Pinpoint the cell where the given text exists, returning its (x, y) midpoint coordinate. 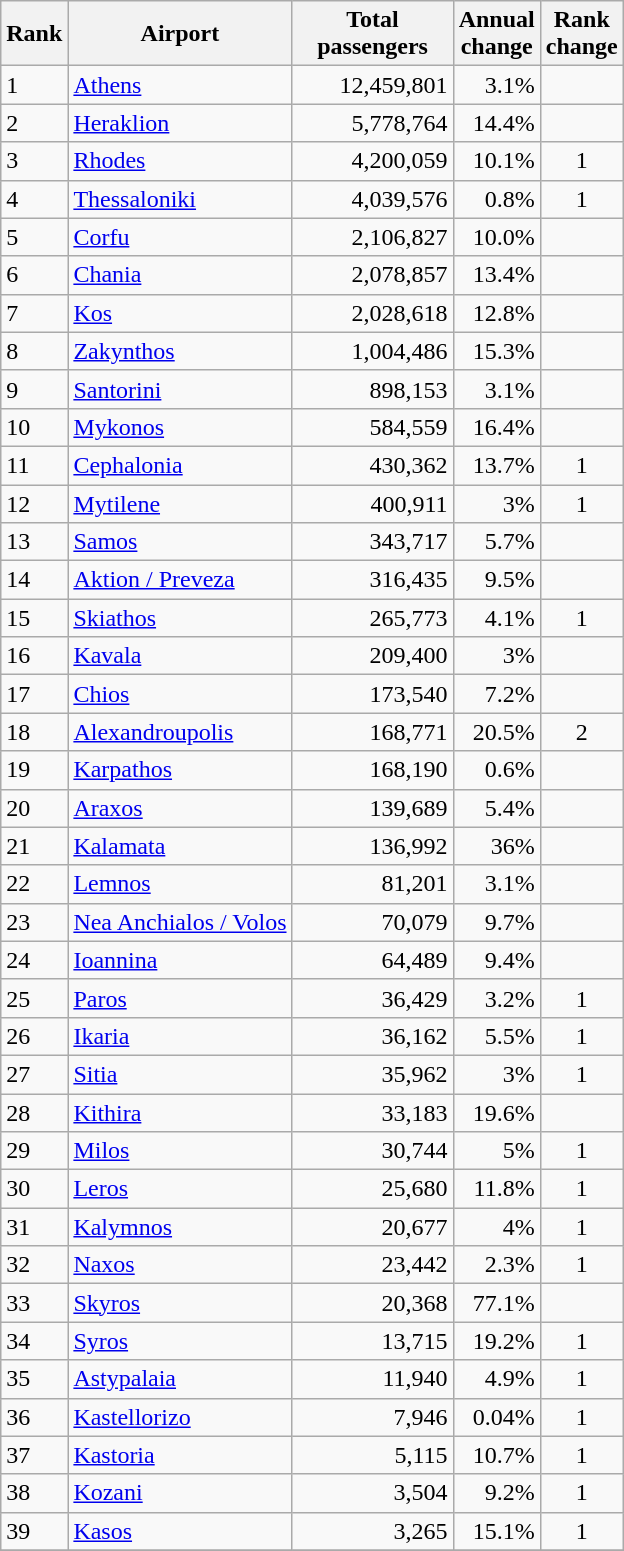
430,362 (372, 465)
11 (34, 465)
5 (34, 237)
20,368 (372, 1303)
Heraklion (180, 123)
Chania (180, 275)
0.04% (496, 1417)
Astypalaia (180, 1379)
36,162 (372, 1036)
36,429 (372, 998)
Nea Anchialos / Volos (180, 922)
Araxos (180, 808)
39 (34, 1531)
400,911 (372, 503)
9.5% (496, 580)
0.8% (496, 199)
81,201 (372, 884)
10.1% (496, 161)
Rankchange (582, 34)
34 (34, 1341)
23,442 (372, 1265)
11,940 (372, 1379)
25,680 (372, 1189)
9.7% (496, 922)
14 (34, 580)
316,435 (372, 580)
13.7% (496, 465)
Karpathos (180, 770)
Kozani (180, 1493)
Kavala (180, 656)
2.3% (496, 1265)
5.4% (496, 808)
Zakynthos (180, 351)
4,039,576 (372, 199)
22 (34, 884)
10.0% (496, 237)
209,400 (372, 656)
13 (34, 542)
Mykonos (180, 427)
Paros (180, 998)
26 (34, 1036)
32 (34, 1265)
2,106,827 (372, 237)
Totalpassengers (372, 34)
4.9% (496, 1379)
139,689 (372, 808)
15.1% (496, 1531)
33 (34, 1303)
343,717 (372, 542)
Sitia (180, 1074)
Naxos (180, 1265)
36% (496, 846)
Samos (180, 542)
30 (34, 1189)
Santorini (180, 389)
6 (34, 275)
Milos (180, 1151)
25 (34, 998)
8 (34, 351)
0.6% (496, 770)
Kalymnos (180, 1227)
Kalamata (180, 846)
Ikaria (180, 1036)
4 (34, 199)
11.8% (496, 1189)
19.2% (496, 1341)
Airport (180, 34)
Athens (180, 85)
Leros (180, 1189)
Kastoria (180, 1455)
9.4% (496, 960)
12 (34, 503)
20 (34, 808)
19.6% (496, 1113)
Corfu (180, 237)
Skiathos (180, 618)
Thessaloniki (180, 199)
38 (34, 1493)
12.8% (496, 313)
Rank (34, 34)
24 (34, 960)
77.1% (496, 1303)
7.2% (496, 694)
Syros (180, 1341)
20.5% (496, 732)
21 (34, 846)
5% (496, 1151)
Kasos (180, 1531)
17 (34, 694)
64,489 (372, 960)
265,773 (372, 618)
10.7% (496, 1455)
30,744 (372, 1151)
7 (34, 313)
7,946 (372, 1417)
5.7% (496, 542)
3,265 (372, 1531)
Lemnos (180, 884)
15.3% (496, 351)
2,078,857 (372, 275)
33,183 (372, 1113)
168,190 (372, 770)
Mytilene (180, 503)
29 (34, 1151)
Chios (180, 694)
70,079 (372, 922)
5,778,764 (372, 123)
Cephalonia (180, 465)
14.4% (496, 123)
35,962 (372, 1074)
15 (34, 618)
Skyros (180, 1303)
4.1% (496, 618)
23 (34, 922)
Kithira (180, 1113)
35 (34, 1379)
16 (34, 656)
31 (34, 1227)
28 (34, 1113)
898,153 (372, 389)
9.2% (496, 1493)
Annualchange (496, 34)
37 (34, 1455)
4,200,059 (372, 161)
Kastellorizo (180, 1417)
Rhodes (180, 161)
10 (34, 427)
173,540 (372, 694)
4% (496, 1227)
13.4% (496, 275)
36 (34, 1417)
20,677 (372, 1227)
Ioannina (180, 960)
584,559 (372, 427)
5.5% (496, 1036)
9 (34, 389)
136,992 (372, 846)
168,771 (372, 732)
2,028,618 (372, 313)
Aktion / Preveza (180, 580)
3 (34, 161)
3.2% (496, 998)
13,715 (372, 1341)
Alexandroupolis (180, 732)
12,459,801 (372, 85)
5,115 (372, 1455)
19 (34, 770)
Kos (180, 313)
1,004,486 (372, 351)
27 (34, 1074)
3,504 (372, 1493)
16.4% (496, 427)
18 (34, 732)
